Locate the cell with the specified text and output its (X, Y) center coordinate. 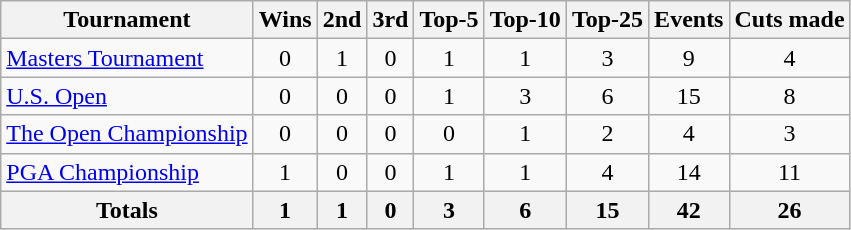
42 (689, 210)
3rd (390, 20)
Top-25 (607, 20)
U.S. Open (127, 96)
Top-5 (449, 20)
9 (689, 58)
PGA Championship (127, 172)
Events (689, 20)
Tournament (127, 20)
2nd (342, 20)
14 (689, 172)
Masters Tournament (127, 58)
26 (790, 210)
Top-10 (525, 20)
11 (790, 172)
Wins (285, 20)
Totals (127, 210)
8 (790, 96)
Cuts made (790, 20)
The Open Championship (127, 134)
2 (607, 134)
